Locate the cell with the specified text and output its [x, y] center coordinate. 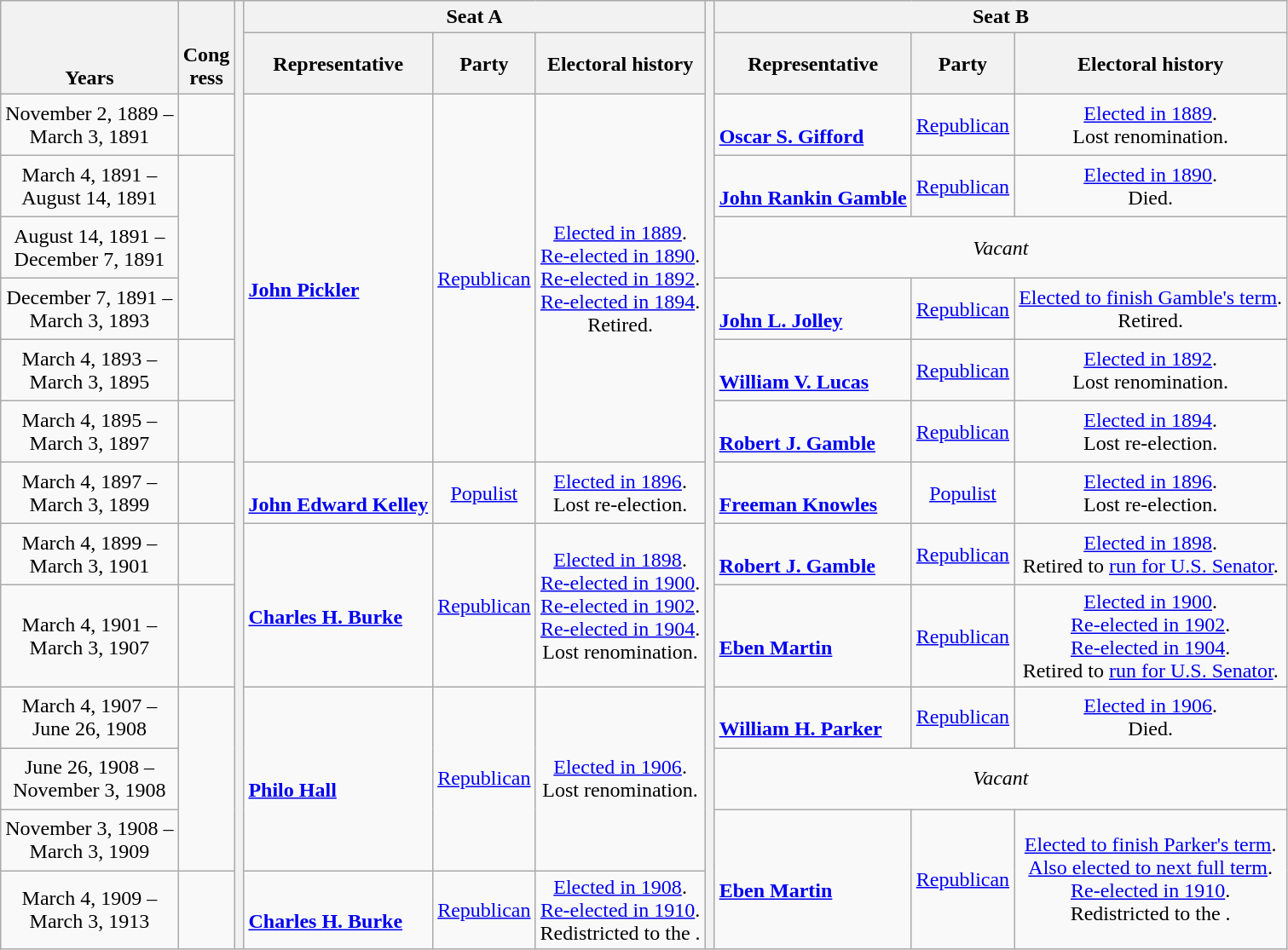
November 3, 1908 –March 3, 1909 [90, 840]
December 7, 1891 –March 3, 1893 [90, 309]
William V. Lucas [813, 371]
John Rankin Gamble [813, 187]
Elected in 1906.Lost renomination. [621, 779]
November 2, 1889 –March 3, 1891 [90, 125]
Elected in 1890.Died. [1151, 187]
John Pickler [338, 279]
March 4, 1907 –June 26, 1908 [90, 717]
March 4, 1895 –March 3, 1897 [90, 432]
August 14, 1891 –December 7, 1891 [90, 248]
Elected in 1889.Lost renomination. [1151, 125]
March 4, 1899 –March 3, 1901 [90, 555]
March 4, 1891 –August 14, 1891 [90, 187]
Elected in 1892.Lost renomination. [1151, 371]
Freeman Knowles [813, 493]
Elected in 1900.Re-elected in 1902.Re-elected in 1904.Retired to run for U.S. Senator. [1151, 636]
Elected in 1908.Re-elected in 1910.Redistricted to the . [621, 910]
Elected to finish Gamble's term.Retired. [1151, 309]
John L. Jolley [813, 309]
Elected in 1894.Lost re-election. [1151, 432]
March 4, 1909 –March 3, 1913 [90, 910]
Oscar S. Gifford [813, 125]
Elected in 1889.Re-elected in 1890.Re-elected in 1892.Re-elected in 1894.Retired. [621, 279]
Elected in 1898.Retired to run for U.S. Senator. [1151, 555]
John Edward Kelley [338, 493]
March 4, 1893 –March 3, 1895 [90, 371]
Seat B [1001, 17]
Philo Hall [338, 779]
Congress [206, 48]
Elected to finish Parker's term.Also elected to next full term.Re-elected in 1910.Redistricted to the . [1151, 879]
June 26, 1908 –November 3, 1908 [90, 779]
March 4, 1897 –March 3, 1899 [90, 493]
March 4, 1901 –March 3, 1907 [90, 636]
Years [90, 48]
Seat A [474, 17]
William H. Parker [813, 717]
Elected in 1906.Died. [1151, 717]
Elected in 1898.Re-elected in 1900.Re-elected in 1902.Re-elected in 1904.Lost renomination. [621, 605]
